Determine the [X, Y] coordinate at the center of the cell enclosing the given text.  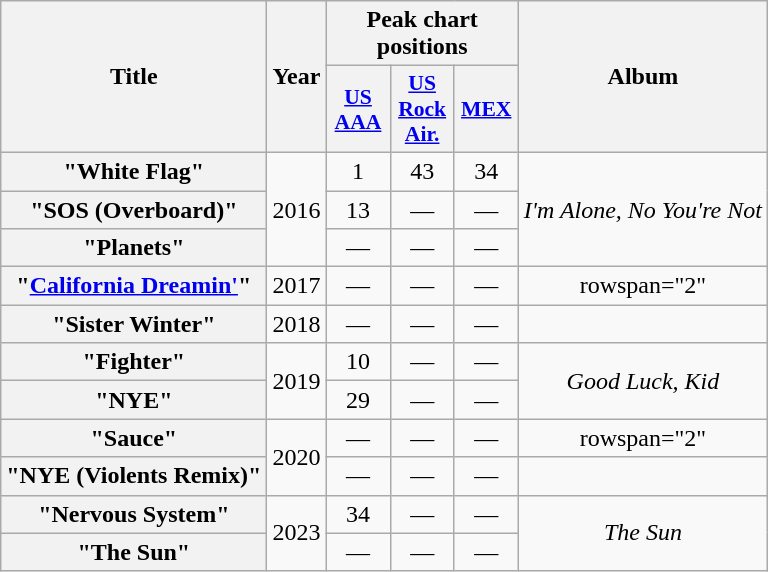
"Sauce" [134, 438]
"Sister Winter" [134, 324]
Peak chart positions [422, 34]
Title [134, 77]
2016 [296, 209]
"Nervous System" [134, 514]
2019 [296, 381]
1 [358, 171]
"Fighter" [134, 362]
USRockAir. [422, 110]
MEX [486, 110]
2018 [296, 324]
"SOS (Overboard)" [134, 209]
10 [358, 362]
2017 [296, 286]
"NYE" [134, 400]
"California Dreamin'" [134, 286]
"White Flag" [134, 171]
USAAA [358, 110]
"NYE (Violents Remix)" [134, 476]
Good Luck, Kid [642, 381]
I'm Alone, No You're Not [642, 209]
2020 [296, 457]
Year [296, 77]
43 [422, 171]
The Sun [642, 533]
"Planets" [134, 248]
29 [358, 400]
Album [642, 77]
2023 [296, 533]
"The Sun" [134, 552]
13 [358, 209]
